Return [X, Y] of the center of cell containing provided text 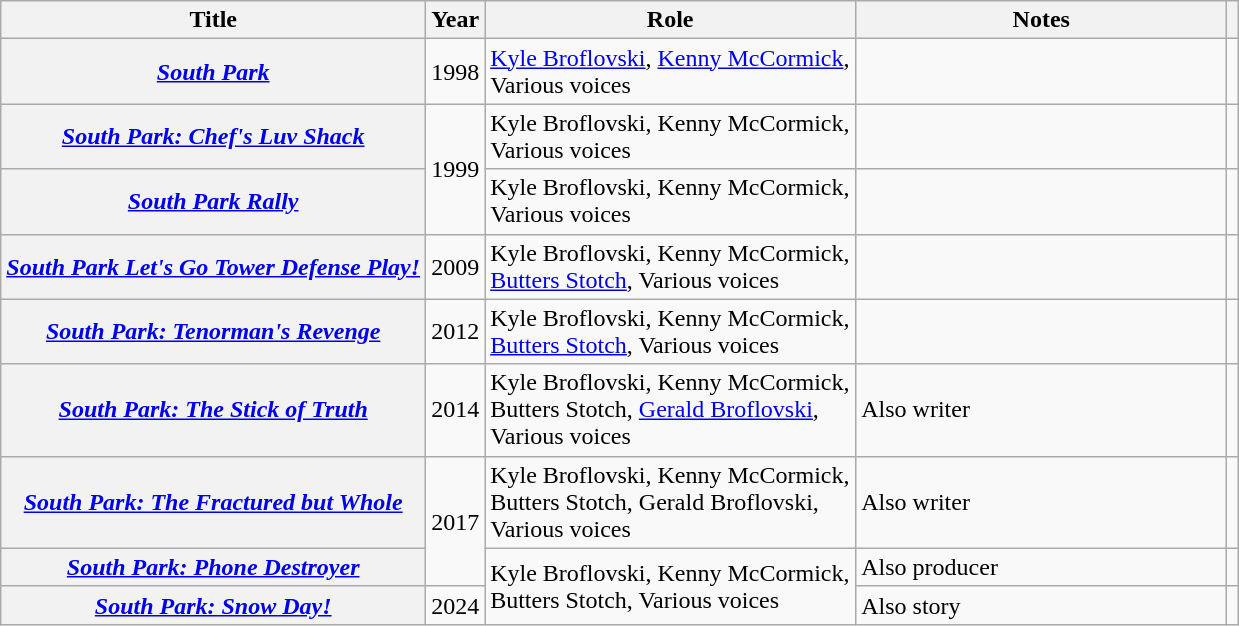
South Park: Chef's Luv Shack [214, 136]
South Park Let's Go Tower Defense Play! [214, 266]
2014 [456, 410]
Notes [1042, 20]
2009 [456, 266]
2012 [456, 332]
Title [214, 20]
South Park: The Stick of Truth [214, 410]
Also producer [1042, 567]
South Park Rally [214, 202]
1999 [456, 169]
2024 [456, 605]
South Park: The Fractured but Whole [214, 502]
2017 [456, 521]
Also story [1042, 605]
Year [456, 20]
South Park: Tenorman's Revenge [214, 332]
South Park: Phone Destroyer [214, 567]
South Park: Snow Day! [214, 605]
1998 [456, 72]
Role [670, 20]
South Park [214, 72]
